Determine the (X, Y) coordinate at the center of the cell enclosing the given text.  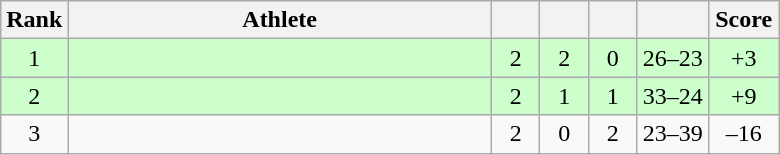
–16 (744, 134)
Score (744, 20)
3 (34, 134)
26–23 (672, 58)
Rank (34, 20)
33–24 (672, 96)
+9 (744, 96)
23–39 (672, 134)
+3 (744, 58)
Athlete (280, 20)
